Find where the given text appears and provide that cell's center as (X, Y) coordinate. 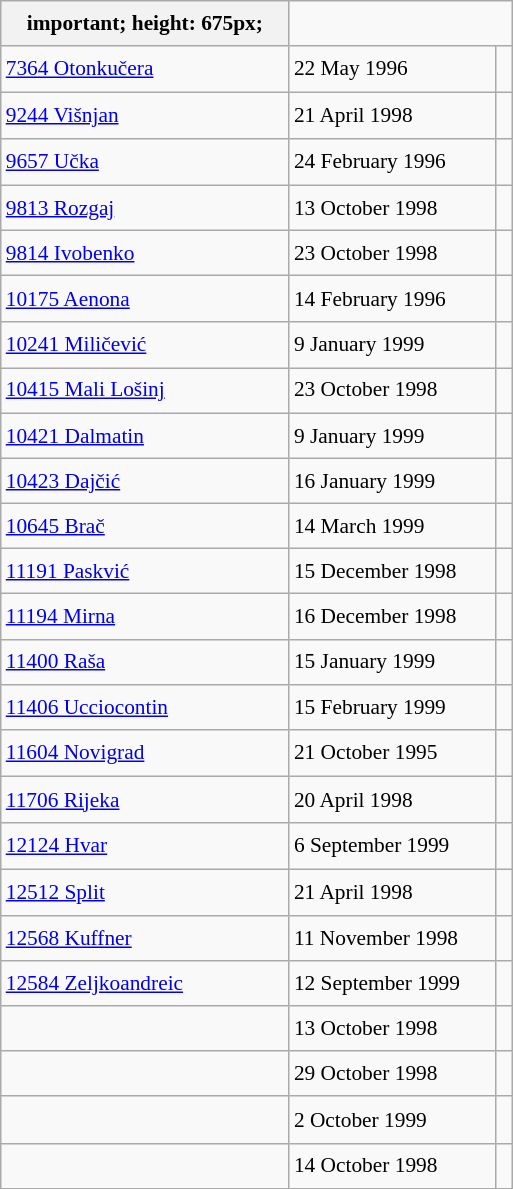
11400 Raša (145, 662)
21 October 1995 (392, 754)
15 January 1999 (392, 662)
7364 Otonkučera (145, 68)
11604 Novigrad (145, 754)
6 September 1999 (392, 846)
11406 Ucciocontin (145, 706)
12584 Zeljkoandreic (145, 984)
important; height: 675px; (145, 24)
12 September 1999 (392, 984)
10175 Aenona (145, 300)
9814 Ivobenko (145, 252)
16 December 1998 (392, 616)
15 February 1999 (392, 706)
9244 Višnjan (145, 116)
11706 Rijeka (145, 800)
14 October 1998 (392, 1166)
12512 Split (145, 892)
11191 Paskvić (145, 572)
10645 Brač (145, 526)
2 October 1999 (392, 1120)
20 April 1998 (392, 800)
9657 Učka (145, 162)
10421 Dalmatin (145, 436)
29 October 1998 (392, 1074)
10415 Mali Lošinj (145, 390)
15 December 1998 (392, 572)
11194 Mirna (145, 616)
14 March 1999 (392, 526)
12124 Hvar (145, 846)
24 February 1996 (392, 162)
12568 Kuffner (145, 938)
11 November 1998 (392, 938)
16 January 1999 (392, 480)
10241 Miličević (145, 344)
14 February 1996 (392, 300)
22 May 1996 (392, 68)
9813 Rozgaj (145, 208)
10423 Dajčić (145, 480)
